Pinpoint the cell where the given text exists, returning its (x, y) midpoint coordinate. 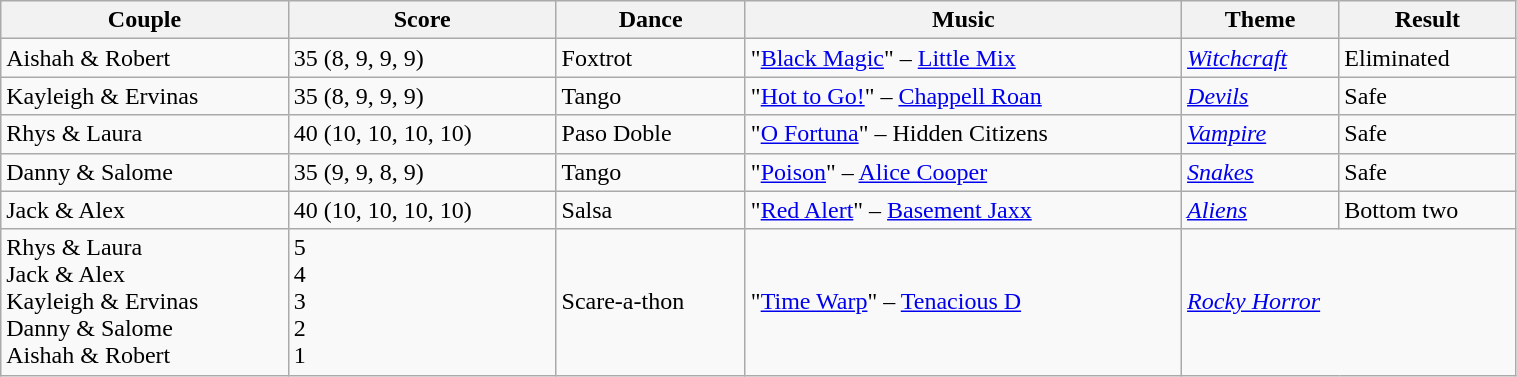
Rhys & Laura (145, 134)
Rocky Horror (1349, 302)
Devils (1260, 96)
Bottom two (1428, 210)
Foxtrot (650, 58)
Rhys & LauraJack & AlexKayleigh & ErvinasDanny & SalomeAishah & Robert (145, 302)
Eliminated (1428, 58)
Aishah & Robert (145, 58)
Vampire (1260, 134)
Snakes (1260, 172)
"Red Alert" – Basement Jaxx (963, 210)
Paso Doble (650, 134)
Kayleigh & Ervinas (145, 96)
Danny & Salome (145, 172)
Witchcraft (1260, 58)
Score (422, 20)
Dance (650, 20)
Salsa (650, 210)
Theme (1260, 20)
35 (9, 9, 8, 9) (422, 172)
Music (963, 20)
"Poison" – Alice Cooper (963, 172)
"O Fortuna" – Hidden Citizens (963, 134)
"Time Warp" – Tenacious D (963, 302)
Result (1428, 20)
Scare-a-thon (650, 302)
"Hot to Go!" – Chappell Roan (963, 96)
54321 (422, 302)
Couple (145, 20)
Aliens (1260, 210)
"Black Magic" – Little Mix (963, 58)
Jack & Alex (145, 210)
